Search for the cell housing the specified text and yield its [x, y] center coordinate. 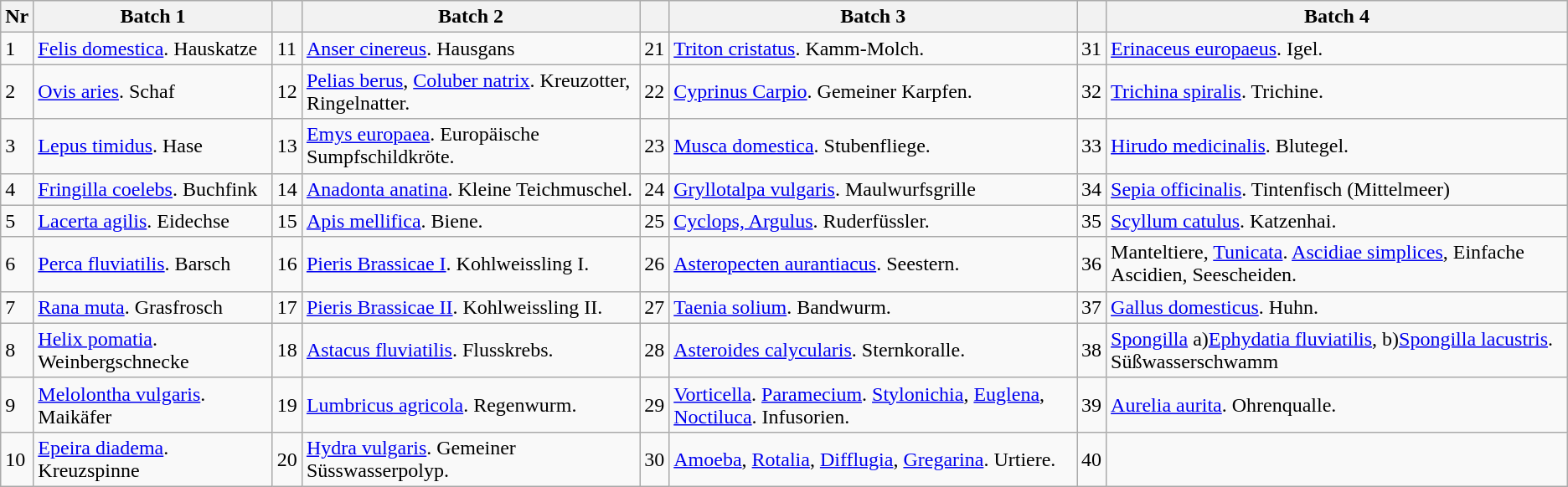
Taenia solium. Bandwurm. [873, 307]
Lumbricus agricola. Regenwurm. [471, 405]
Anadonta anatina. Kleine Teichmuschel. [471, 189]
Emys europaea. Europäische Sumpfschildkröte. [471, 146]
14 [286, 189]
17 [286, 307]
35 [1092, 221]
21 [655, 49]
Asteropecten aurantiacus. Seestern. [873, 264]
Cyprinus Carpio. Gemeiner Karpfen. [873, 92]
18 [286, 350]
Lacerta agilis. Eidechse [153, 221]
Amoeba, Rotalia, Difflugia, Gregarina. Urtiere. [873, 459]
3 [17, 146]
4 [17, 189]
37 [1092, 307]
Batch 2 [471, 17]
29 [655, 405]
Gallus domesticus. Huhn. [1337, 307]
Erinaceus europaeus. Igel. [1337, 49]
20 [286, 459]
Triton cristatus. Kamm-Molch. [873, 49]
Trichina spiralis. Trichine. [1337, 92]
34 [1092, 189]
6 [17, 264]
23 [655, 146]
7 [17, 307]
39 [1092, 405]
26 [655, 264]
27 [655, 307]
5 [17, 221]
Batch 4 [1337, 17]
Sepia officinalis. Tintenfisch (Mittelmeer) [1337, 189]
Ovis aries. Schaf [153, 92]
Spongilla a)Ephydatia fluviatilis, b)Spongilla lacustris. Süßwasserschwamm [1337, 350]
Batch 3 [873, 17]
13 [286, 146]
11 [286, 49]
Helix pomatia. Weinbergschnecke [153, 350]
32 [1092, 92]
31 [1092, 49]
Vorticella. Paramecium. Stylonichia, Euglena, Noctiluca. Infusorien. [873, 405]
9 [17, 405]
12 [286, 92]
Aurelia aurita. Ohrenqualle. [1337, 405]
Batch 1 [153, 17]
16 [286, 264]
Anser cinereus. Hausgans [471, 49]
Fringilla coelebs. Buchfink [153, 189]
36 [1092, 264]
Hydra vulgaris. Gemeiner Süsswasserpolyp. [471, 459]
22 [655, 92]
Hirudo medicinalis. Blutegel. [1337, 146]
Nr [17, 17]
8 [17, 350]
Musca domestica. Stubenfliege. [873, 146]
Felis domestica. Hauskatze [153, 49]
Pelias berus, Coluber natrix. Kreuzotter, Ringelnatter. [471, 92]
Lepus timidus. Hase [153, 146]
Apis mellifica. Biene. [471, 221]
Rana muta. Grasfrosch [153, 307]
Melolontha vulgaris. Maikäfer [153, 405]
33 [1092, 146]
25 [655, 221]
10 [17, 459]
40 [1092, 459]
Perca fluviatilis. Barsch [153, 264]
Epeira diadema. Kreuzspinne [153, 459]
Manteltiere, Tunicata. Ascidiae simplices, Einfache Ascidien, Seescheiden. [1337, 264]
Pieris Brassicae II. Kohlweissling II. [471, 307]
Asteroides calycularis. Sternkoralle. [873, 350]
28 [655, 350]
19 [286, 405]
2 [17, 92]
1 [17, 49]
24 [655, 189]
30 [655, 459]
Gryllotalpa vulgaris. Maulwurfsgrille [873, 189]
Cyclops, Argulus. Ruderfüssler. [873, 221]
Astacus fluviatilis. Flusskrebs. [471, 350]
38 [1092, 350]
Pieris Brassicae I. Kohlweissling I. [471, 264]
Scyllum catulus. Katzenhai. [1337, 221]
15 [286, 221]
